Output the (X, Y) coordinate of the center of the cell containing the given text.  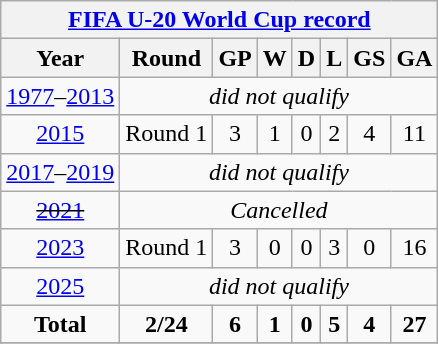
W (274, 58)
1977–2013 (60, 96)
11 (414, 134)
6 (235, 324)
2023 (60, 248)
D (306, 58)
Cancelled (279, 210)
GS (370, 58)
2/24 (166, 324)
27 (414, 324)
2021 (60, 210)
Year (60, 58)
FIFA U-20 World Cup record (220, 20)
2015 (60, 134)
2025 (60, 286)
5 (334, 324)
L (334, 58)
GA (414, 58)
2 (334, 134)
GP (235, 58)
2017–2019 (60, 172)
Round (166, 58)
16 (414, 248)
Total (60, 324)
